Find where the given text appears and provide that cell's center as (x, y) coordinate. 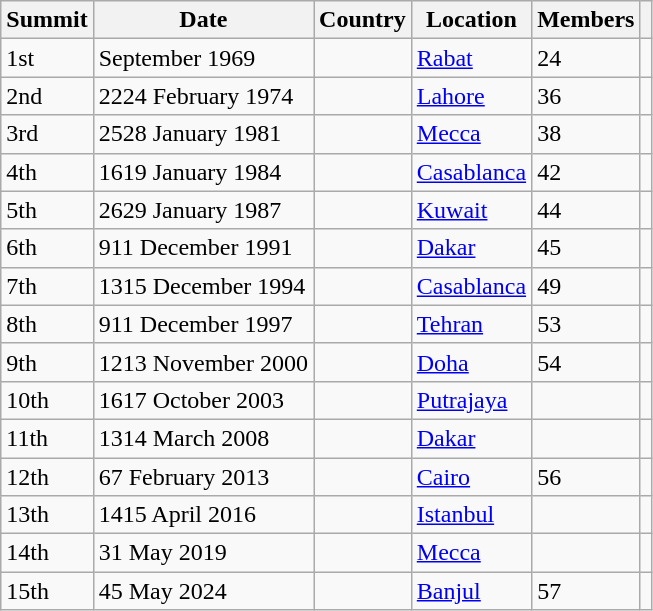
Members (586, 20)
24 (586, 58)
12th (47, 477)
45 (586, 248)
45 May 2024 (203, 591)
14th (47, 553)
2629 January 1987 (203, 210)
11th (47, 438)
2nd (47, 96)
911 December 1991 (203, 248)
1314 March 2008 (203, 438)
31 May 2019 (203, 553)
Summit (47, 20)
Kuwait (471, 210)
2528 January 1981 (203, 134)
9th (47, 362)
8th (47, 324)
3rd (47, 134)
1619 January 1984 (203, 172)
54 (586, 362)
1315 December 1994 (203, 286)
911 December 1997 (203, 324)
67 February 2013 (203, 477)
Tehran (471, 324)
4th (47, 172)
13th (47, 515)
36 (586, 96)
1617 October 2003 (203, 400)
Location (471, 20)
Doha (471, 362)
Country (363, 20)
7th (47, 286)
Lahore (471, 96)
September 1969 (203, 58)
49 (586, 286)
15th (47, 591)
Date (203, 20)
38 (586, 134)
57 (586, 591)
1415 April 2016 (203, 515)
53 (586, 324)
Banjul (471, 591)
Putrajaya (471, 400)
Rabat (471, 58)
6th (47, 248)
Cairo (471, 477)
1213 November 2000 (203, 362)
10th (47, 400)
56 (586, 477)
2224 February 1974 (203, 96)
44 (586, 210)
5th (47, 210)
42 (586, 172)
Istanbul (471, 515)
1st (47, 58)
